Capture the cell that displays the provided text and extract its (x, y) central coordinate. 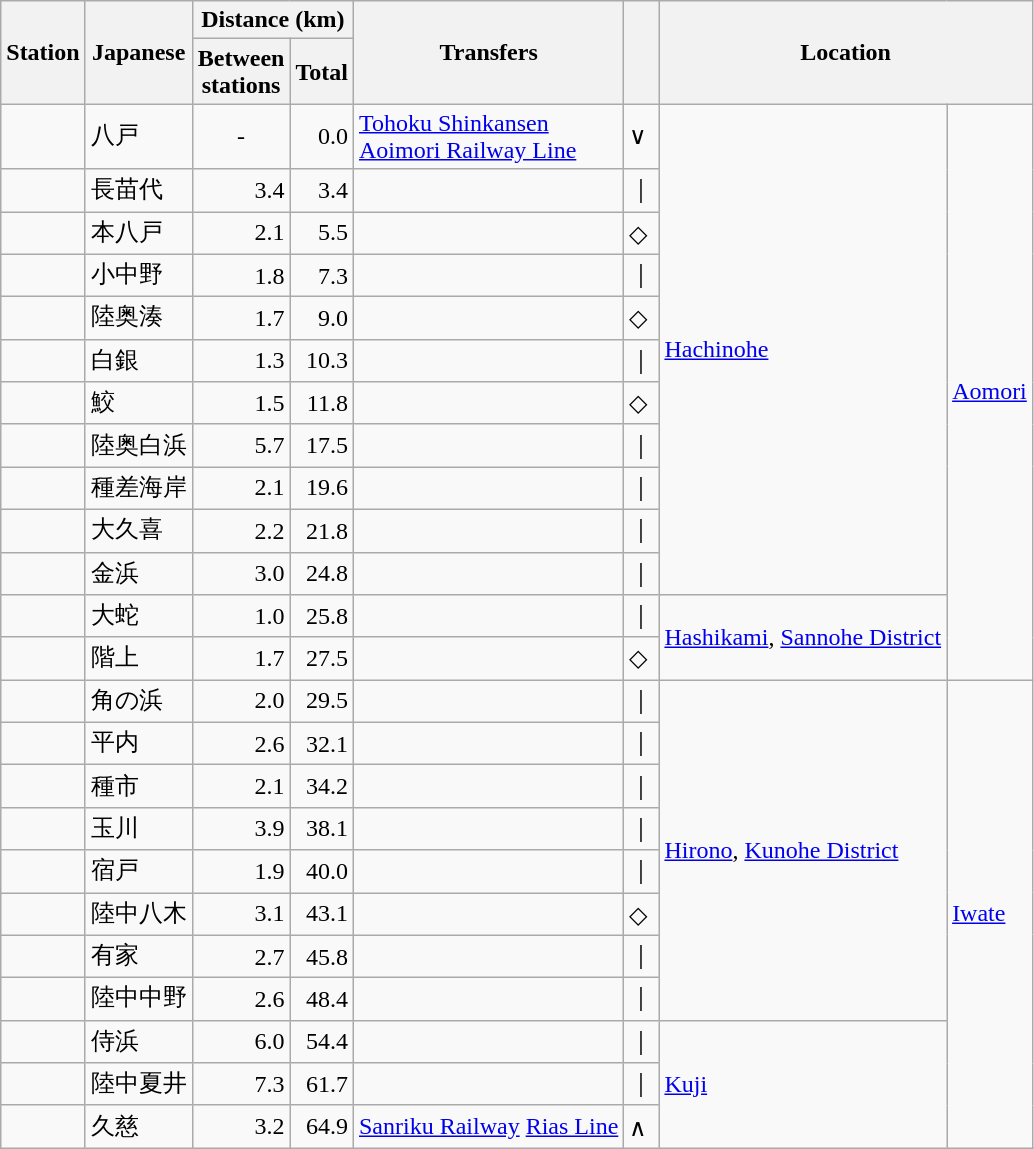
5.7 (241, 446)
9.0 (322, 318)
2.7 (241, 956)
小中野 (138, 276)
- (241, 136)
1.0 (241, 616)
40.0 (322, 872)
種市 (138, 786)
Tohoku ShinkansenAoimori Railway Line (488, 136)
1.5 (241, 404)
久慈 (138, 1126)
2.2 (241, 530)
25.8 (322, 616)
21.8 (322, 530)
∧ (642, 1126)
0.0 (322, 136)
Distance (km) (272, 20)
宿戸 (138, 872)
Betweenstations (241, 72)
長苗代 (138, 190)
48.4 (322, 1000)
Sanriku Railway Rias Line (488, 1126)
Location (846, 52)
Hachinohe (803, 350)
Aomori (990, 392)
24.8 (322, 574)
10.3 (322, 360)
陸中八木 (138, 914)
3.2 (241, 1126)
∨ (642, 136)
6.0 (241, 1042)
玉川 (138, 828)
1.3 (241, 360)
1.9 (241, 872)
45.8 (322, 956)
Hirono, Kunohe District (803, 850)
38.1 (322, 828)
有家 (138, 956)
Iwate (990, 914)
Kuji (803, 1084)
19.6 (322, 488)
陸奥白浜 (138, 446)
32.1 (322, 744)
八戸 (138, 136)
Transfers (488, 52)
平内 (138, 744)
3.9 (241, 828)
61.7 (322, 1084)
5.5 (322, 234)
陸奥湊 (138, 318)
陸中夏井 (138, 1084)
Total (322, 72)
29.5 (322, 702)
大蛇 (138, 616)
43.1 (322, 914)
Station (43, 52)
陸中中野 (138, 1000)
角の浜 (138, 702)
27.5 (322, 658)
階上 (138, 658)
大久喜 (138, 530)
2.0 (241, 702)
Japanese (138, 52)
11.8 (322, 404)
種差海岸 (138, 488)
17.5 (322, 446)
64.9 (322, 1126)
Hashikami, Sannohe District (803, 638)
本八戸 (138, 234)
白銀 (138, 360)
54.4 (322, 1042)
3.0 (241, 574)
3.1 (241, 914)
1.8 (241, 276)
鮫 (138, 404)
34.2 (322, 786)
侍浜 (138, 1042)
金浜 (138, 574)
